Find where the given text appears and provide that cell's center as (X, Y) coordinate. 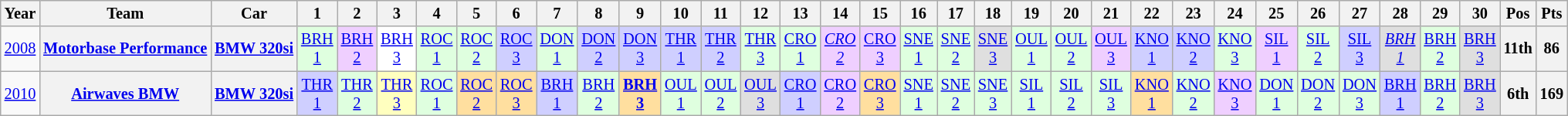
15 (880, 13)
6th (1518, 94)
1 (317, 13)
21 (1111, 13)
29 (1440, 13)
26 (1318, 13)
14 (840, 13)
3 (397, 13)
19 (1031, 13)
Airwaves BMW (125, 94)
30 (1480, 13)
5 (476, 13)
Car (254, 13)
28 (1400, 13)
169 (1552, 94)
27 (1360, 13)
Motorbase Performance (125, 49)
12 (760, 13)
86 (1552, 49)
11 (721, 13)
6 (516, 13)
Team (125, 13)
8 (598, 13)
9 (640, 13)
20 (1072, 13)
Pos (1518, 13)
Year (20, 13)
18 (993, 13)
Pts (1552, 13)
16 (919, 13)
4 (437, 13)
23 (1194, 13)
25 (1276, 13)
17 (956, 13)
10 (681, 13)
11th (1518, 49)
2008 (20, 49)
22 (1152, 13)
2 (357, 13)
7 (557, 13)
2010 (20, 94)
24 (1235, 13)
13 (801, 13)
